From the cell containing the given text, extract its center point as [x, y] coordinate. 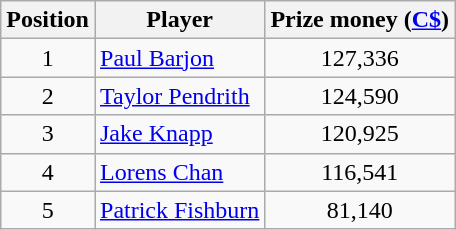
Prize money (C$) [360, 20]
Patrick Fishburn [179, 210]
124,590 [360, 96]
Lorens Chan [179, 172]
Taylor Pendrith [179, 96]
Position [48, 20]
3 [48, 134]
Player [179, 20]
120,925 [360, 134]
116,541 [360, 172]
5 [48, 210]
2 [48, 96]
127,336 [360, 58]
1 [48, 58]
81,140 [360, 210]
Paul Barjon [179, 58]
Jake Knapp [179, 134]
4 [48, 172]
